Scan for the cell matching the given text and deliver its [x, y] coordinate at center. 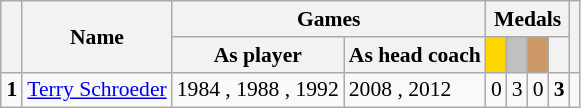
As head coach [415, 55]
Name [96, 36]
2008 , 2012 [415, 90]
Terry Schroeder [96, 90]
Games [329, 19]
1 [12, 90]
1984 , 1988 , 1992 [258, 90]
As player [258, 55]
Medals [528, 19]
